Scan for the cell matching the given text and deliver its (X, Y) coordinate at center. 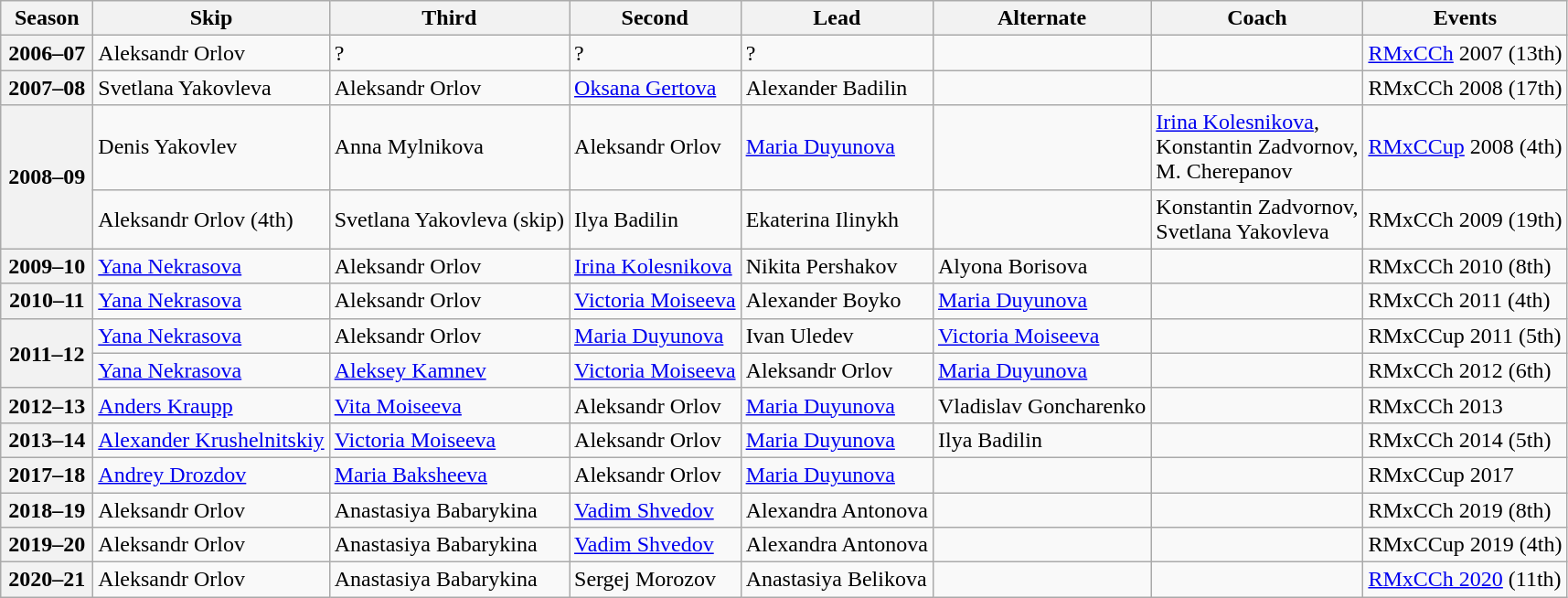
RMxCCh 2019 (8th) (1465, 509)
Irina Kolesnikova,Konstantin Zadvornov,M. Cherepanov (1257, 147)
Irina Kolesnikova (656, 266)
RMxCCup 2019 (4th) (1465, 545)
Third (449, 18)
RMxCCup 2008 (4th) (1465, 147)
Nikita Pershakov (837, 266)
2017–18 (48, 475)
Maria Baksheeva (449, 475)
Anna Mylnikova (449, 147)
2011–12 (48, 353)
RMxCCh 2011 (4th) (1465, 301)
Vita Moiseeva (449, 405)
Aleksey Kamnev (449, 370)
RMxCCh 2012 (6th) (1465, 370)
2007–08 (48, 88)
Alexander Badilin (837, 88)
Ivan Uledev (837, 336)
Season (48, 18)
2008–09 (48, 177)
Vladislav Goncharenko (1041, 405)
2006–07 (48, 53)
Skip (211, 18)
RMxCCup 2017 (1465, 475)
Anastasiya Belikova (837, 580)
Denis Yakovlev (211, 147)
Coach (1257, 18)
Second (656, 18)
Events (1465, 18)
Alexander Krushelnitskiy (211, 440)
Andrey Drozdov (211, 475)
2009–10 (48, 266)
2013–14 (48, 440)
2019–20 (48, 545)
RMxCCh 2008 (17th) (1465, 88)
Oksana Gertova (656, 88)
RMxCCh 2009 (19th) (1465, 219)
Svetlana Yakovleva (211, 88)
2018–19 (48, 509)
RMxCCh 2007 (13th) (1465, 53)
Anders Kraupp (211, 405)
2010–11 (48, 301)
Alternate (1041, 18)
Lead (837, 18)
RMxCCh 2020 (11th) (1465, 580)
Aleksandr Orlov (4th) (211, 219)
RMxCCh 2010 (8th) (1465, 266)
2012–13 (48, 405)
RMxCCh 2013 (1465, 405)
Ekaterina Ilinykh (837, 219)
Svetlana Yakovleva (skip) (449, 219)
Alyona Borisova (1041, 266)
Sergej Morozov (656, 580)
Konstantin Zadvornov,Svetlana Yakovleva (1257, 219)
RMxCCh 2014 (5th) (1465, 440)
RMxCCup 2011 (5th) (1465, 336)
Alexander Boyko (837, 301)
2020–21 (48, 580)
